For the text-containing cell, return its midpoint in [x, y] coordinate format. 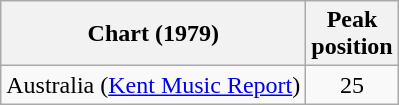
Chart (1979) [154, 34]
25 [352, 85]
Peakposition [352, 34]
Australia (Kent Music Report) [154, 85]
